Scan for the cell matching the given text and deliver its (X, Y) coordinate at center. 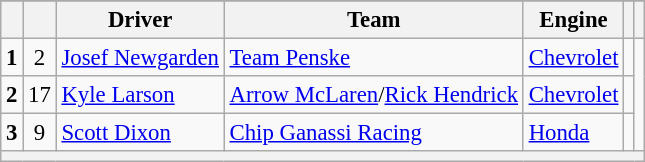
Kyle Larson (140, 95)
Team (374, 20)
Arrow McLaren/Rick Hendrick (374, 95)
Driver (140, 20)
Scott Dixon (140, 133)
Engine (573, 20)
Honda (573, 133)
3 (12, 133)
Josef Newgarden (140, 58)
Chip Ganassi Racing (374, 133)
9 (40, 133)
17 (40, 95)
1 (12, 58)
Team Penske (374, 58)
